Search for the cell housing the specified text and yield its [X, Y] center coordinate. 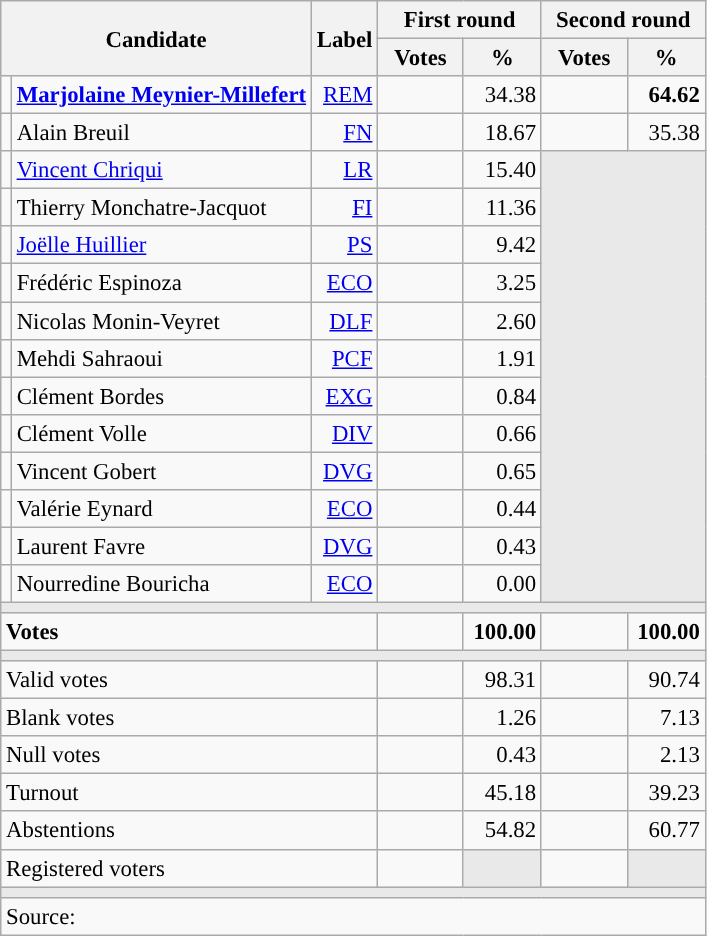
Marjolaine Meynier-Millefert [161, 95]
1.26 [502, 718]
FN [344, 133]
11.36 [502, 208]
Candidate [156, 38]
Valid votes [190, 680]
Second round [623, 20]
39.23 [666, 793]
PS [344, 245]
Thierry Monchatre-Jacquot [161, 208]
DLF [344, 321]
0.84 [502, 396]
Laurent Favre [161, 546]
Clément Volle [161, 433]
Null votes [190, 755]
Abstentions [190, 831]
9.42 [502, 245]
0.44 [502, 509]
45.18 [502, 793]
EXG [344, 396]
Mehdi Sahraoui [161, 358]
Turnout [190, 793]
18.67 [502, 133]
LR [344, 170]
60.77 [666, 831]
34.38 [502, 95]
0.66 [502, 433]
Joëlle Huillier [161, 245]
Label [344, 38]
PCF [344, 358]
Nourredine Bouricha [161, 584]
DIV [344, 433]
Valérie Eynard [161, 509]
Frédéric Espinoza [161, 283]
0.65 [502, 471]
0.00 [502, 584]
Nicolas Monin-Veyret [161, 321]
3.25 [502, 283]
Blank votes [190, 718]
54.82 [502, 831]
FI [344, 208]
7.13 [666, 718]
64.62 [666, 95]
Vincent Gobert [161, 471]
2.60 [502, 321]
First round [460, 20]
Vincent Chriqui [161, 170]
Clément Bordes [161, 396]
1.91 [502, 358]
Registered voters [190, 868]
REM [344, 95]
90.74 [666, 680]
2.13 [666, 755]
15.40 [502, 170]
Source: [353, 916]
35.38 [666, 133]
Alain Breuil [161, 133]
98.31 [502, 680]
